Provide the [x, y] coordinate of the cell's center where the given text is located.  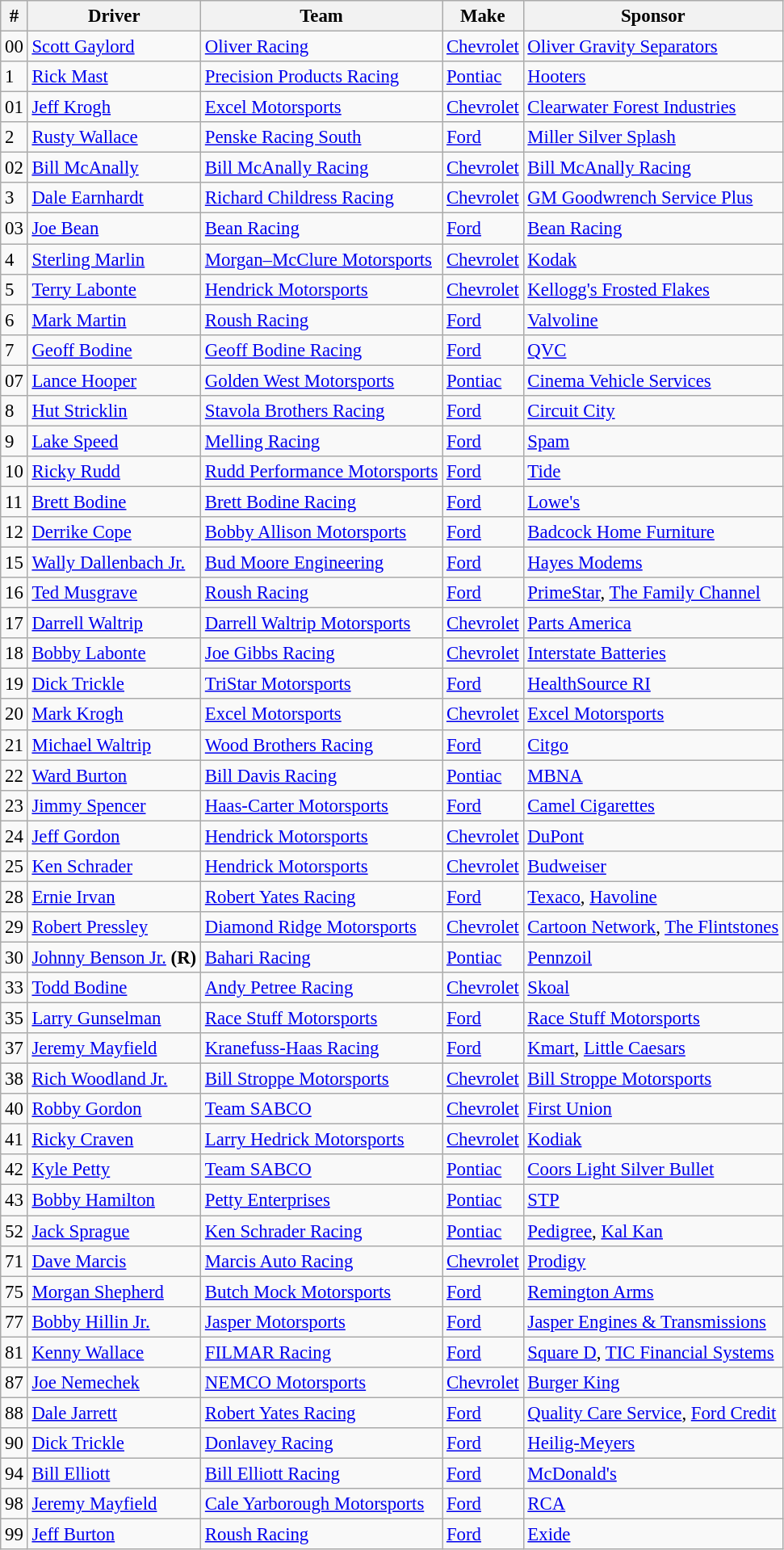
19 [15, 684]
52 [15, 1231]
Sterling Marlin [114, 259]
NEMCO Motorsports [321, 1383]
Oliver Racing [321, 47]
4 [15, 259]
Hayes Modems [653, 563]
Skoal [653, 988]
McDonald's [653, 1473]
Rusty Wallace [114, 137]
Bobby Allison Motorsports [321, 532]
20 [15, 715]
07 [15, 380]
25 [15, 867]
3 [15, 198]
Cale Yarborough Motorsports [321, 1504]
5 [15, 289]
Hut Stricklin [114, 411]
81 [15, 1352]
30 [15, 957]
Joe Bean [114, 229]
Diamond Ridge Motorsports [321, 927]
29 [15, 927]
38 [15, 1079]
Clearwater Forest Industries [653, 107]
RCA [653, 1504]
Dale Earnhardt [114, 198]
Larry Gunselman [114, 1019]
18 [15, 653]
16 [15, 593]
Haas-Carter Motorsports [321, 805]
TriStar Motorsports [321, 684]
01 [15, 107]
Parts America [653, 624]
24 [15, 836]
Joe Gibbs Racing [321, 653]
# [15, 16]
Joe Nemechek [114, 1383]
Citgo [653, 745]
Quality Care Service, Ford Credit [653, 1413]
Rich Woodland Jr. [114, 1079]
Darrell Waltrip Motorsports [321, 624]
Larry Hedrick Motorsports [321, 1140]
Coors Light Silver Bullet [653, 1170]
35 [15, 1019]
Bill Davis Racing [321, 775]
42 [15, 1170]
STP [653, 1200]
Kodiak [653, 1140]
PrimeStar, The Family Channel [653, 593]
87 [15, 1383]
Bobby Hamilton [114, 1200]
Donlavey Racing [321, 1443]
Lowe's [653, 502]
Brett Bodine Racing [321, 502]
Kodak [653, 259]
Precision Products Racing [321, 77]
Kyle Petty [114, 1170]
22 [15, 775]
Butch Mock Motorsports [321, 1292]
Kranefuss-Haas Racing [321, 1048]
DuPont [653, 836]
Bahari Racing [321, 957]
98 [15, 1504]
Bobby Labonte [114, 653]
Lake Speed [114, 441]
94 [15, 1473]
Dave Marcis [114, 1261]
Driver [114, 16]
Miller Silver Splash [653, 137]
Marcis Auto Racing [321, 1261]
Spam [653, 441]
Prodigy [653, 1261]
Jasper Engines & Transmissions [653, 1321]
43 [15, 1200]
Terry Labonte [114, 289]
First Union [653, 1109]
11 [15, 502]
00 [15, 47]
88 [15, 1413]
75 [15, 1292]
Sponsor [653, 16]
6 [15, 320]
28 [15, 897]
Rick Mast [114, 77]
Heilig-Meyers [653, 1443]
21 [15, 745]
Texaco, Havoline [653, 897]
Todd Bodine [114, 988]
1 [15, 77]
77 [15, 1321]
Geoff Bodine [114, 350]
Mark Krogh [114, 715]
Stavola Brothers Racing [321, 411]
Team [321, 16]
Michael Waltrip [114, 745]
Wood Brothers Racing [321, 745]
Pedigree, Kal Kan [653, 1231]
71 [15, 1261]
Wally Dallenbach Jr. [114, 563]
2 [15, 137]
Tide [653, 472]
Pennzoil [653, 957]
Robert Pressley [114, 927]
Scott Gaylord [114, 47]
Jeff Gordon [114, 836]
Interstate Batteries [653, 653]
GM Goodwrench Service Plus [653, 198]
Brett Bodine [114, 502]
Jack Sprague [114, 1231]
8 [15, 411]
90 [15, 1443]
Ricky Rudd [114, 472]
QVC [653, 350]
Golden West Motorsports [321, 380]
Jeff Krogh [114, 107]
Burger King [653, 1383]
Ken Schrader [114, 867]
Ward Burton [114, 775]
Lance Hooper [114, 380]
9 [15, 441]
Robby Gordon [114, 1109]
Bill Elliott Racing [321, 1473]
Circuit City [653, 411]
Cartoon Network, The Flintstones [653, 927]
Jeff Burton [114, 1535]
Hooters [653, 77]
Andy Petree Racing [321, 988]
Cinema Vehicle Services [653, 380]
Rudd Performance Motorsports [321, 472]
Derrike Cope [114, 532]
Penske Racing South [321, 137]
37 [15, 1048]
02 [15, 168]
Jimmy Spencer [114, 805]
Oliver Gravity Separators [653, 47]
Morgan Shepherd [114, 1292]
HealthSource RI [653, 684]
Geoff Bodine Racing [321, 350]
40 [15, 1109]
15 [15, 563]
Kellogg's Frosted Flakes [653, 289]
Bobby Hillin Jr. [114, 1321]
Johnny Benson Jr. (R) [114, 957]
Camel Cigarettes [653, 805]
Badcock Home Furniture [653, 532]
Bud Moore Engineering [321, 563]
MBNA [653, 775]
99 [15, 1535]
33 [15, 988]
Bill McAnally [114, 168]
23 [15, 805]
Morgan–McClure Motorsports [321, 259]
Darrell Waltrip [114, 624]
Exide [653, 1535]
Melling Racing [321, 441]
12 [15, 532]
Budweiser [653, 867]
Ted Musgrave [114, 593]
41 [15, 1140]
Make [483, 16]
Kmart, Little Caesars [653, 1048]
Bill Elliott [114, 1473]
Richard Childress Racing [321, 198]
03 [15, 229]
10 [15, 472]
Kenny Wallace [114, 1352]
Ricky Craven [114, 1140]
Jasper Motorsports [321, 1321]
Ken Schrader Racing [321, 1231]
Remington Arms [653, 1292]
Ernie Irvan [114, 897]
17 [15, 624]
Square D, TIC Financial Systems [653, 1352]
Petty Enterprises [321, 1200]
7 [15, 350]
FILMAR Racing [321, 1352]
Mark Martin [114, 320]
Valvoline [653, 320]
Dale Jarrett [114, 1413]
